Pinpoint the cell where the given text exists, returning its (X, Y) midpoint coordinate. 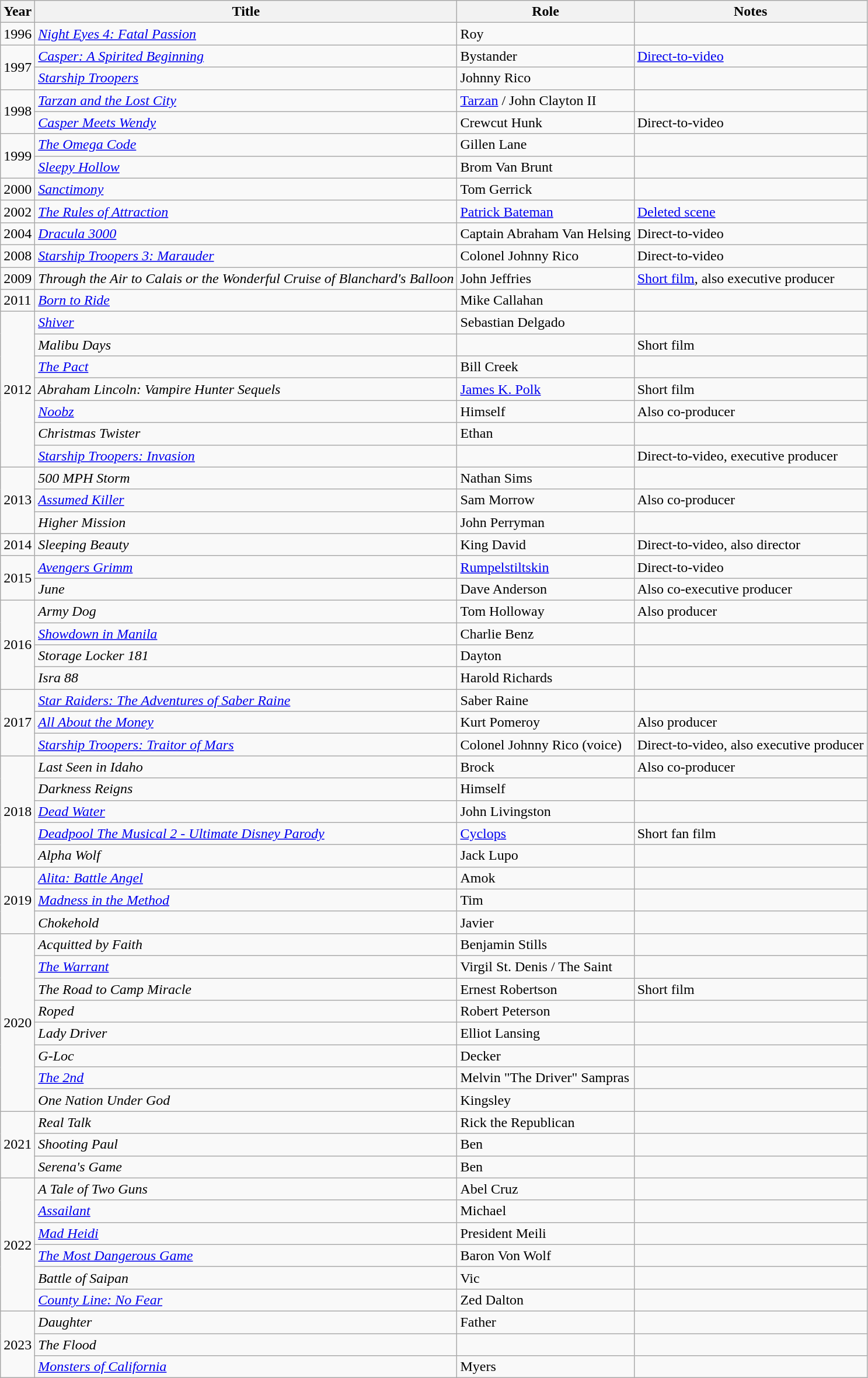
2018 (18, 811)
Cyclops (545, 833)
The Flood (246, 1344)
1998 (18, 111)
Malibu Days (246, 345)
Starship Troopers: Traitor of Mars (246, 745)
Starship Troopers: Invasion (246, 456)
Johnny Rico (545, 78)
1997 (18, 67)
Direct-to-video, also director (751, 545)
Rick the Republican (545, 1122)
Virgil St. Denis / The Saint (545, 967)
Sebastian Delgado (545, 323)
Benjamin Stills (545, 944)
Avengers Grimm (246, 567)
Colonel Johnny Rico (voice) (545, 745)
Lady Driver (246, 1034)
Charlie Benz (545, 633)
Dracula 3000 (246, 233)
June (246, 589)
Sanctimony (246, 189)
Saber Raine (545, 700)
Night Eyes 4: Fatal Passion (246, 34)
Role (545, 12)
Sleeping Beauty (246, 545)
2019 (18, 900)
Army Dog (246, 611)
Melvin "The Driver" Sampras (545, 1078)
Casper Meets Wendy (246, 123)
Direct-to-video, executive producer (751, 456)
One Nation Under God (246, 1100)
The Warrant (246, 967)
Tom Gerrick (545, 189)
The Pact (246, 367)
2014 (18, 545)
500 MPH Storm (246, 478)
The Road to Camp Miracle (246, 989)
Casper: A Spirited Beginning (246, 56)
Roped (246, 1011)
Notes (751, 12)
Short fan film (751, 833)
Short film, also executive producer (751, 278)
2013 (18, 500)
Michael (545, 1211)
Decker (545, 1056)
James K. Polk (545, 389)
2009 (18, 278)
Dave Anderson (545, 589)
Ethan (545, 434)
The Omega Code (246, 145)
Deleted scene (751, 211)
County Line: No Fear (246, 1300)
Brom Van Brunt (545, 167)
Kurt Pomeroy (545, 723)
John Jeffries (545, 278)
Isra 88 (246, 678)
Acquitted by Faith (246, 944)
Daughter (246, 1322)
Jack Lupo (545, 856)
Shiver (246, 323)
Serena's Game (246, 1167)
Captain Abraham Van Helsing (545, 233)
Storage Locker 181 (246, 656)
Star Raiders: The Adventures of Saber Raine (246, 700)
Alpha Wolf (246, 856)
Also co-executive producer (751, 589)
Assailant (246, 1211)
Abraham Lincoln: Vampire Hunter Sequels (246, 389)
1996 (18, 34)
2011 (18, 301)
John Perryman (545, 522)
G-Loc (246, 1056)
Born to Ride (246, 301)
Starship Troopers 3: Marauder (246, 256)
Elliot Lansing (545, 1034)
Dead Water (246, 811)
2023 (18, 1344)
Colonel Johnny Rico (545, 256)
Noobz (246, 411)
A Tale of Two Guns (246, 1189)
Mad Heidi (246, 1233)
Dayton (545, 656)
The 2nd (246, 1078)
Starship Troopers (246, 78)
Higher Mission (246, 522)
2022 (18, 1244)
Baron Von Wolf (545, 1255)
Brock (545, 767)
Through the Air to Calais or the Wonderful Cruise of Blanchard's Balloon (246, 278)
2002 (18, 211)
1999 (18, 156)
Robert Peterson (545, 1011)
Mike Callahan (545, 301)
Javier (545, 922)
Madness in the Method (246, 900)
Chokehold (246, 922)
Roy (545, 34)
2012 (18, 389)
Direct-to-video, also executive producer (751, 745)
Deadpool The Musical 2 - Ultimate Disney Parody (246, 833)
Tarzan and the Lost City (246, 100)
2020 (18, 1022)
Nathan Sims (545, 478)
Tom Holloway (545, 611)
Title (246, 12)
Zed Dalton (545, 1300)
Tim (545, 900)
Patrick Bateman (545, 211)
2000 (18, 189)
2004 (18, 233)
Gillen Lane (545, 145)
Sam Morrow (545, 500)
Shooting Paul (246, 1145)
Abel Cruz (545, 1189)
Vic (545, 1278)
Showdown in Manila (246, 633)
Darkness Reigns (246, 789)
Battle of Saipan (246, 1278)
The Most Dangerous Game (246, 1255)
Myers (545, 1367)
Sleepy Hollow (246, 167)
Alita: Battle Angel (246, 878)
John Livingston (545, 811)
Year (18, 12)
Rumpelstiltskin (545, 567)
All About the Money (246, 723)
Father (545, 1322)
Christmas Twister (246, 434)
2021 (18, 1145)
Kingsley (545, 1100)
The Rules of Attraction (246, 211)
2008 (18, 256)
Assumed Killer (246, 500)
Tarzan / John Clayton II (545, 100)
Harold Richards (545, 678)
2016 (18, 644)
Bill Creek (545, 367)
Crewcut Hunk (545, 123)
Ernest Robertson (545, 989)
2017 (18, 723)
Last Seen in Idaho (246, 767)
Bystander (545, 56)
President Meili (545, 1233)
2015 (18, 578)
Monsters of California (246, 1367)
Real Talk (246, 1122)
King David (545, 545)
Amok (545, 878)
